Scan for the cell matching the given text and deliver its (X, Y) coordinate at center. 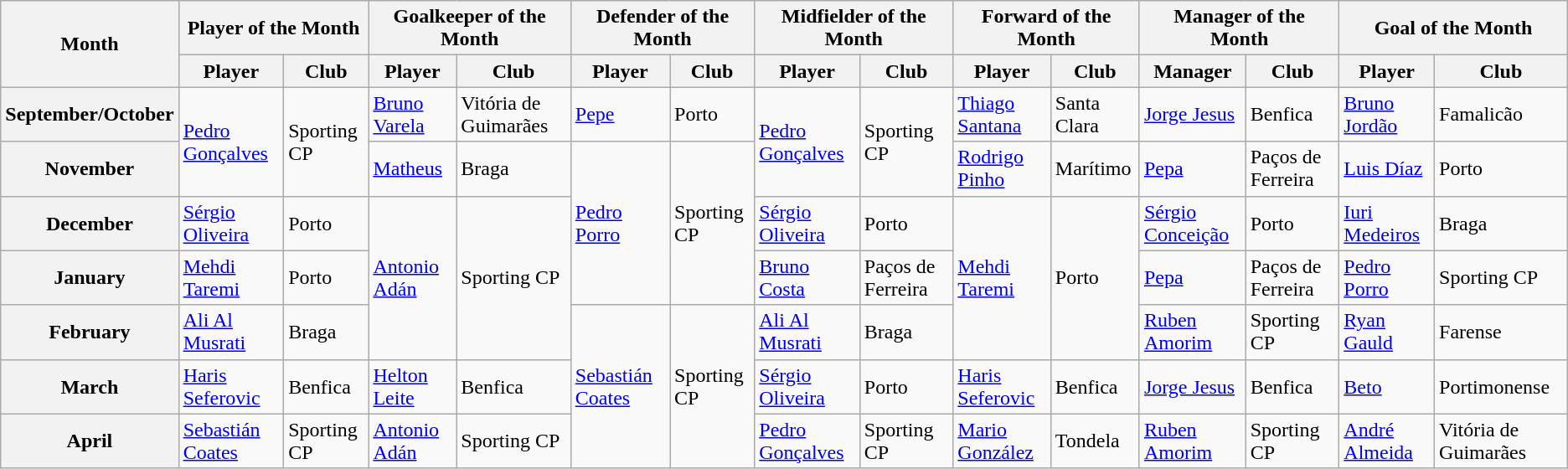
Beto (1387, 387)
April (90, 441)
December (90, 223)
January (90, 278)
Matheus (412, 169)
Thiago Santana (1002, 114)
Bruno Costa (807, 278)
Defender of the Month (662, 28)
Iuri Medeiros (1387, 223)
Pepe (620, 114)
Midfielder of the Month (854, 28)
Goal of the Month (1453, 28)
Manager of the Month (1239, 28)
Forward of the Month (1047, 28)
Sérgio Conceição (1193, 223)
Luis Díaz (1387, 169)
Helton Leite (412, 387)
Mario González (1002, 441)
Ryan Gauld (1387, 332)
November (90, 169)
Manager (1193, 71)
Marítimo (1095, 169)
September/October (90, 114)
Portimonense (1501, 387)
Famalicão (1501, 114)
Rodrigo Pinho (1002, 169)
Bruno Jordão (1387, 114)
Goalkeeper of the Month (469, 28)
Bruno Varela (412, 114)
February (90, 332)
Month (90, 44)
Santa Clara (1095, 114)
Player of the Month (273, 28)
March (90, 387)
André Almeida (1387, 441)
Tondela (1095, 441)
Farense (1501, 332)
